Locate the cell with the specified text and output its [X, Y] center coordinate. 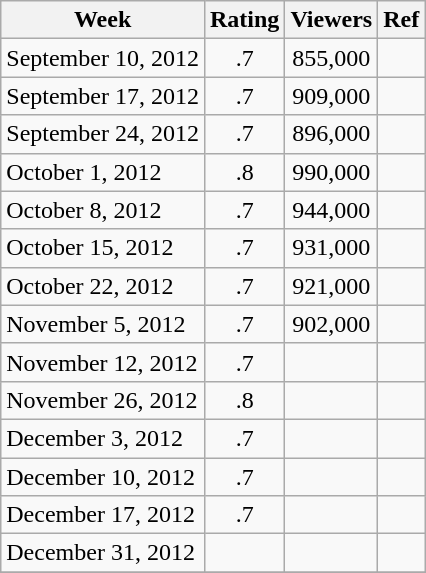
October 22, 2012 [103, 286]
921,000 [332, 286]
902,000 [332, 324]
September 24, 2012 [103, 134]
October 1, 2012 [103, 172]
944,000 [332, 210]
896,000 [332, 134]
November 12, 2012 [103, 362]
Ref [402, 20]
Rating [244, 20]
October 8, 2012 [103, 210]
909,000 [332, 96]
Week [103, 20]
990,000 [332, 172]
December 3, 2012 [103, 438]
December 10, 2012 [103, 477]
December 17, 2012 [103, 515]
October 15, 2012 [103, 248]
855,000 [332, 58]
November 26, 2012 [103, 400]
September 17, 2012 [103, 96]
November 5, 2012 [103, 324]
December 31, 2012 [103, 553]
September 10, 2012 [103, 58]
931,000 [332, 248]
Viewers [332, 20]
